Search for the cell housing the specified text and yield its [X, Y] center coordinate. 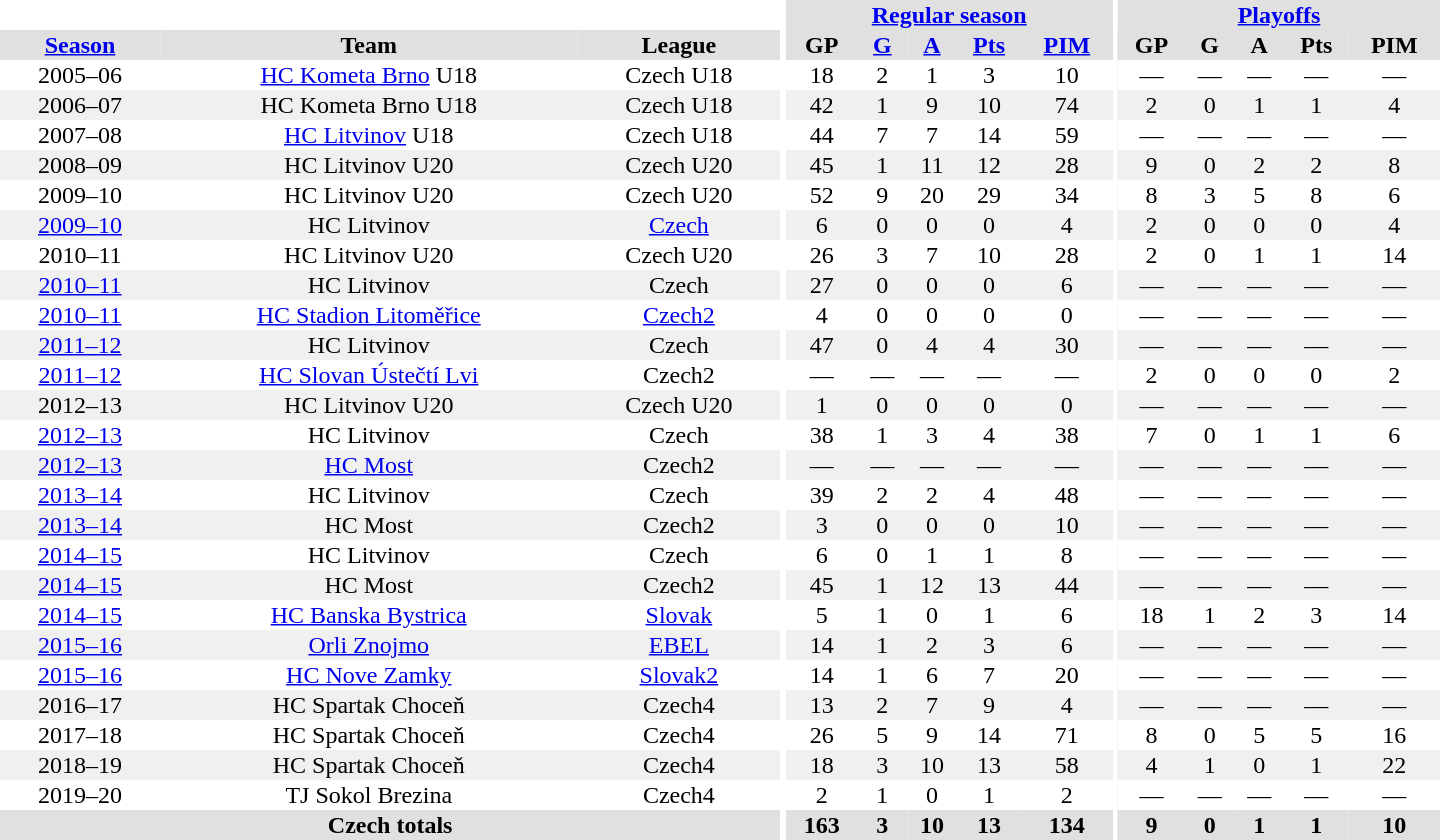
22 [1394, 765]
42 [822, 105]
Slovak2 [678, 675]
Czech totals [390, 825]
Orli Znojmo [368, 645]
47 [822, 345]
HC Banska Bystrica [368, 615]
TJ Sokol Brezina [368, 795]
30 [1066, 345]
71 [1066, 735]
29 [989, 195]
58 [1066, 765]
16 [1394, 735]
34 [1066, 195]
2016–17 [80, 705]
2007–08 [80, 135]
2018–19 [80, 765]
Season [80, 45]
2017–18 [80, 735]
Regular season [950, 15]
EBEL [678, 645]
2006–07 [80, 105]
HC Nove Zamky [368, 675]
2008–09 [80, 165]
39 [822, 495]
HC Stadion Litoměřice [368, 315]
HC Litvinov U18 [368, 135]
Playoffs [1279, 15]
HC Slovan Ústečtí Lvi [368, 375]
52 [822, 195]
Slovak [678, 615]
2019–20 [80, 795]
59 [1066, 135]
134 [1066, 825]
11 [932, 165]
2005–06 [80, 75]
27 [822, 285]
74 [1066, 105]
League [678, 45]
48 [1066, 495]
Team [368, 45]
163 [822, 825]
